Scan for the cell matching the given text and deliver its [x, y] coordinate at center. 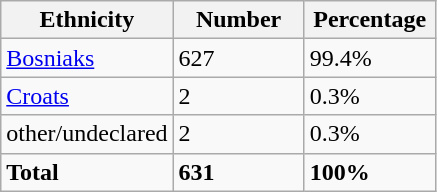
100% [370, 172]
631 [238, 172]
Total [87, 172]
627 [238, 58]
other/undeclared [87, 134]
Ethnicity [87, 20]
Percentage [370, 20]
Bosniaks [87, 58]
Croats [87, 96]
99.4% [370, 58]
Number [238, 20]
